Find where the given text appears and provide that cell's center as [x, y] coordinate. 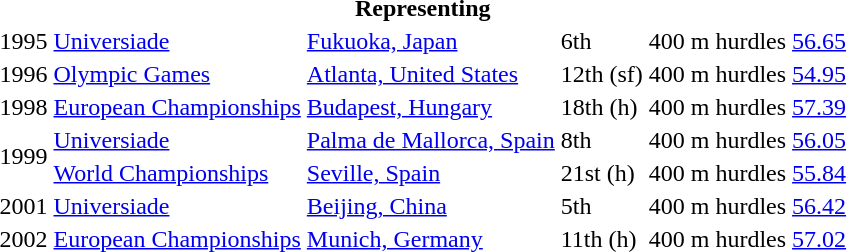
6th [602, 41]
12th (sf) [602, 74]
8th [602, 140]
21st (h) [602, 173]
Atlanta, United States [430, 74]
18th (h) [602, 107]
Seville, Spain [430, 173]
European Championships [177, 107]
Palma de Mallorca, Spain [430, 140]
Beijing, China [430, 206]
5th [602, 206]
Olympic Games [177, 74]
World Championships [177, 173]
Budapest, Hungary [430, 107]
Fukuoka, Japan [430, 41]
